Find where the given text appears and provide that cell's center as (X, Y) coordinate. 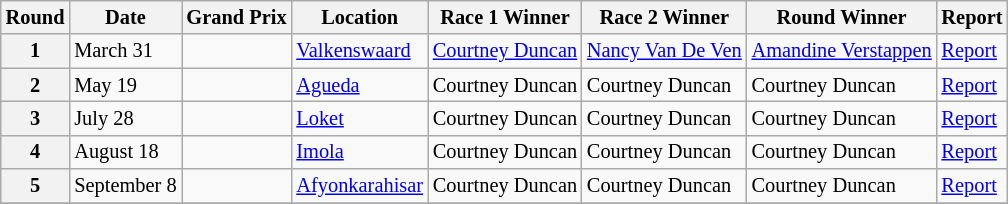
Grand Prix (237, 17)
5 (36, 186)
4 (36, 152)
July 28 (125, 118)
Round (36, 17)
Imola (359, 152)
Race 1 Winner (505, 17)
Date (125, 17)
Round Winner (842, 17)
Amandine Verstappen (842, 51)
1 (36, 51)
September 8 (125, 186)
Race 2 Winner (664, 17)
Nancy Van De Ven (664, 51)
August 18 (125, 152)
Loket (359, 118)
March 31 (125, 51)
May 19 (125, 85)
2 (36, 85)
Agueda (359, 85)
Afyonkarahisar (359, 186)
3 (36, 118)
Valkenswaard (359, 51)
Location (359, 17)
